Pinpoint the cell where the given text exists, returning its (x, y) midpoint coordinate. 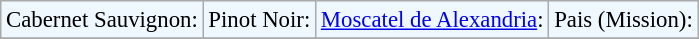
Pinot Noir: (259, 20)
Moscatel de Alexandria: (432, 20)
Cabernet Sauvignon: (102, 20)
Pais (Mission): (624, 20)
